Extract the [x, y] coordinate from the center of the cell holding the provided text.  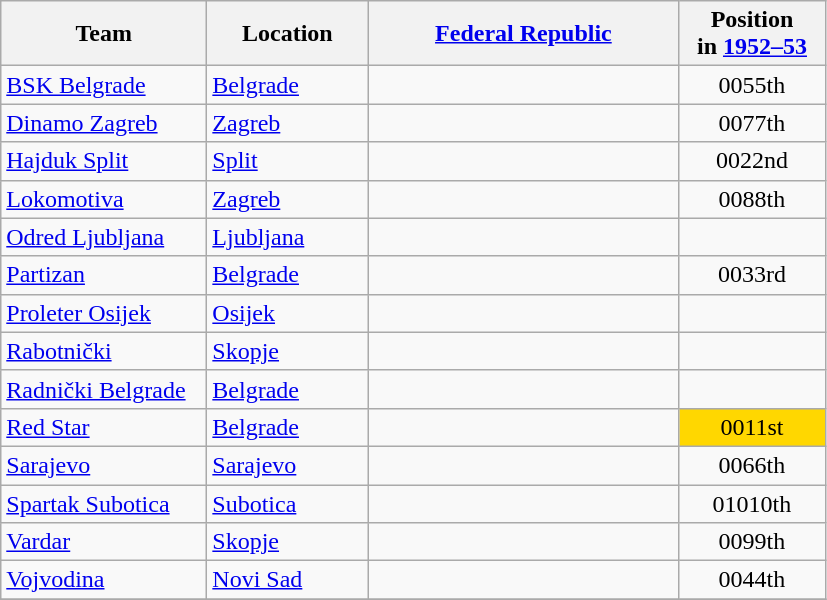
Spartak Subotica [104, 503]
0033rd [752, 275]
0066th [752, 465]
01010th [752, 503]
Novi Sad [288, 580]
Positionin 1952–53 [752, 34]
Proleter Osijek [104, 313]
0099th [752, 542]
0077th [752, 123]
Location [288, 34]
Dinamo Zagreb [104, 123]
Red Star [104, 427]
BSK Belgrade [104, 85]
0044th [752, 580]
Vardar [104, 542]
Rabotnički [104, 351]
0088th [752, 199]
Split [288, 161]
0022nd [752, 161]
Osijek [288, 313]
Ljubljana [288, 237]
Hajduk Split [104, 161]
Subotica [288, 503]
Lokomotiva [104, 199]
Federal Republic [524, 34]
Partizan [104, 275]
Team [104, 34]
Odred Ljubljana [104, 237]
Vojvodina [104, 580]
0011st [752, 427]
0055th [752, 85]
Radnički Belgrade [104, 389]
